Determine the (x, y) coordinate at the center of the cell enclosing the given text.  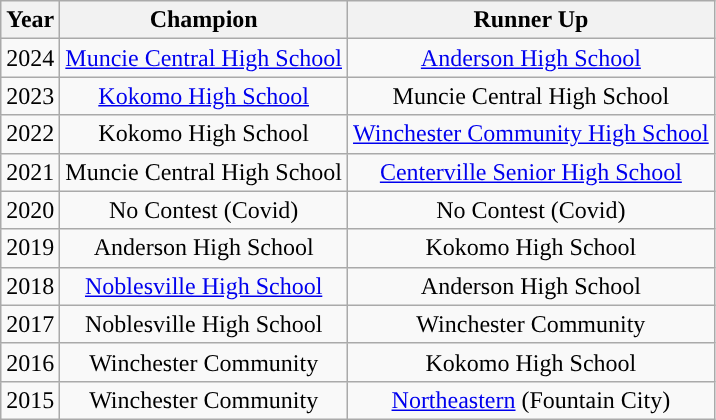
2024 (30, 58)
Northeastern (Fountain City) (532, 400)
2015 (30, 400)
2020 (30, 210)
Winchester Community High School (532, 134)
Champion (204, 20)
2022 (30, 134)
2018 (30, 286)
2016 (30, 362)
Centerville Senior High School (532, 172)
Runner Up (532, 20)
2021 (30, 172)
Year (30, 20)
2023 (30, 96)
2017 (30, 324)
2019 (30, 248)
